Return the (X, Y) coordinate for the center point of the cell that contains the specified text.  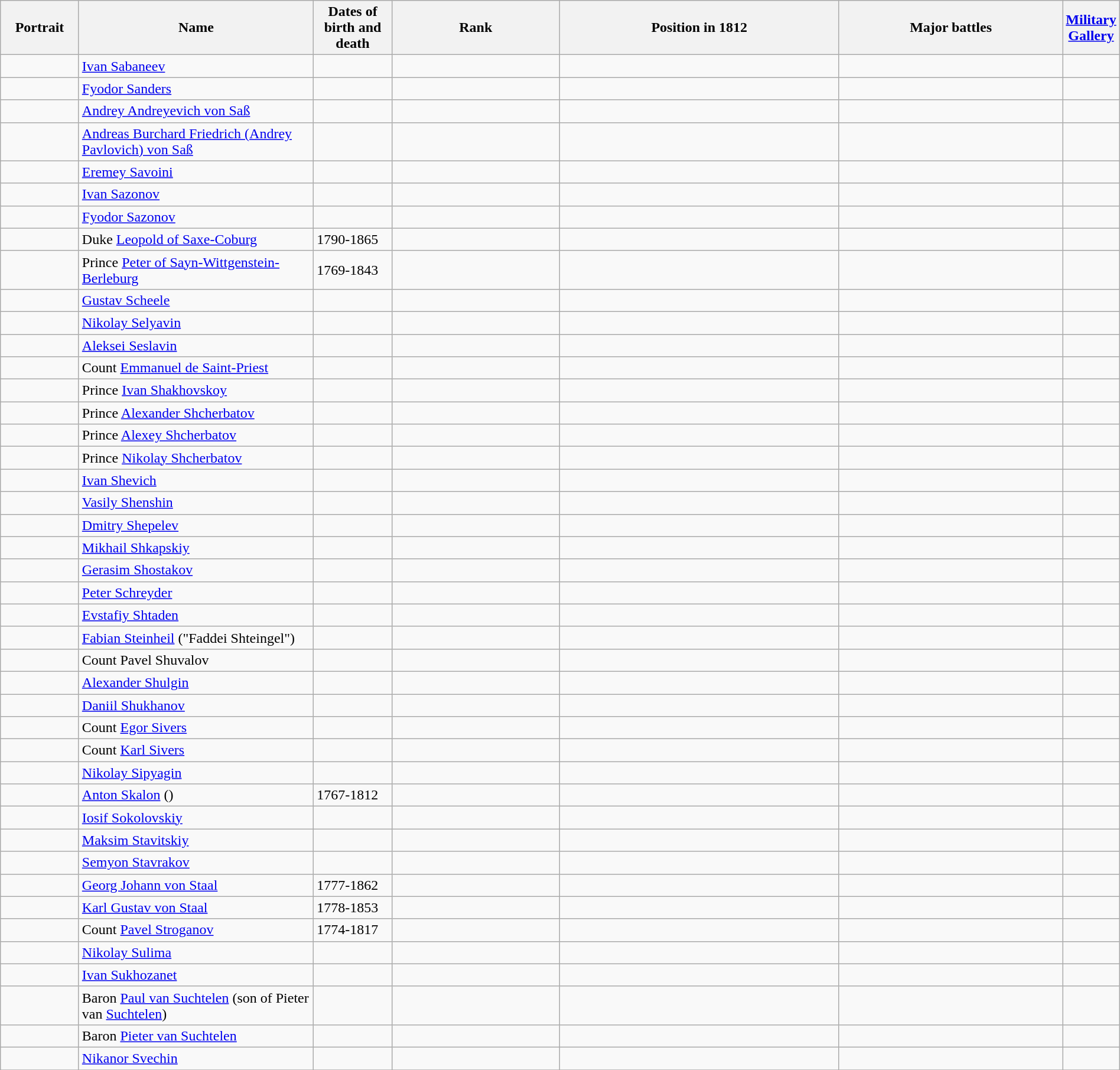
Andrey Andreyevich von Saß (196, 111)
Fyodor Sanders (196, 89)
Fabian Steinheil ("Faddei Shteingel") (196, 638)
Ivan Sabaneev (196, 66)
Ivan Sazonov (196, 194)
Duke Leopold of Saxe-Coburg (196, 239)
Alexander Shulgin (196, 682)
Nikanor Svechin (196, 1058)
Prince Peter of Sayn-Wittgenstein-Berleburg (196, 269)
Nikolay Sulima (196, 952)
Count Egor Sivers (196, 728)
1790-1865 (353, 239)
Evstafiy Shtaden (196, 615)
Military Gallery (1091, 28)
Mikhail Shkapskiy (196, 548)
Baron Paul van Suchtelen (son of Pieter van Suchtelen) (196, 1006)
Vasily Shenshin (196, 503)
1778-1853 (353, 908)
Georg Johann von Staal (196, 885)
Rank (476, 28)
1769-1843 (353, 269)
Portrait (40, 28)
Dmitry Shepelev (196, 525)
Iosif Sokolovskiy (196, 818)
1777-1862 (353, 885)
Prince Alexander Shcherbatov (196, 413)
Ivan Sukhozanet (196, 975)
1774-1817 (353, 930)
Daniil Shukhanov (196, 705)
Karl Gustav von Staal (196, 908)
Baron Pieter van Suchtelen (196, 1036)
Count Emmanuel de Saint-Priest (196, 368)
Fyodor Sazonov (196, 217)
Ivan Shevich (196, 480)
1767-1812 (353, 795)
Position in 1812 (699, 28)
Prince Ivan Shakhovskoy (196, 391)
Nikolay Sipyagin (196, 773)
Semyon Stavrakov (196, 863)
Andreas Burchard Friedrich (Andrey Pavlovich) von Saß (196, 142)
Name (196, 28)
Maksim Stavitskiy (196, 840)
Anton Skalon () (196, 795)
Eremey Savoini (196, 172)
Count Pavel Shuvalov (196, 660)
Gerasim Shostakov (196, 570)
Peter Schreyder (196, 593)
Prince Nikolay Shcherbatov (196, 458)
Aleksei Seslavin (196, 346)
Dates of birth and death (353, 28)
Nikolay Selyavin (196, 323)
Prince Alexey Shcherbatov (196, 435)
Gustav Scheele (196, 300)
Major battles (950, 28)
Count Pavel Stroganov (196, 930)
Count Karl Sivers (196, 750)
